Provide the (X, Y) coordinate of the cell's center where the given text is located.  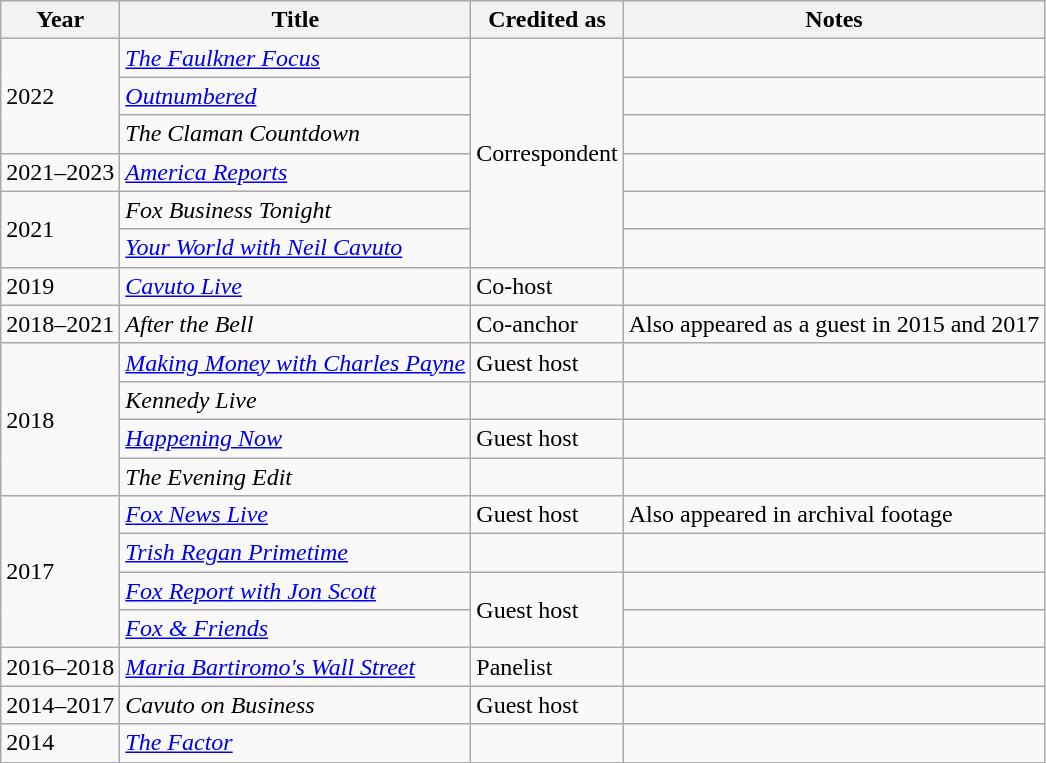
The Faulkner Focus (296, 58)
Happening Now (296, 438)
2019 (60, 286)
2018–2021 (60, 324)
Year (60, 20)
The Factor (296, 743)
Outnumbered (296, 96)
Making Money with Charles Payne (296, 362)
2014 (60, 743)
2018 (60, 419)
Kennedy Live (296, 400)
Fox Report with Jon Scott (296, 591)
Cavuto on Business (296, 705)
The Claman Countdown (296, 134)
Panelist (547, 667)
2022 (60, 96)
Title (296, 20)
Fox Business Tonight (296, 210)
Credited as (547, 20)
Your World with Neil Cavuto (296, 248)
2021 (60, 229)
After the Bell (296, 324)
2021–2023 (60, 172)
Cavuto Live (296, 286)
Correspondent (547, 153)
Trish Regan Primetime (296, 553)
Also appeared in archival footage (834, 515)
America Reports (296, 172)
2014–2017 (60, 705)
Notes (834, 20)
Maria Bartiromo's Wall Street (296, 667)
2016–2018 (60, 667)
The Evening Edit (296, 477)
2017 (60, 572)
Fox News Live (296, 515)
Also appeared as a guest in 2015 and 2017 (834, 324)
Co-anchor (547, 324)
Co-host (547, 286)
Fox & Friends (296, 629)
